Provide the (X, Y) coordinate of the cell's center where the given text is located.  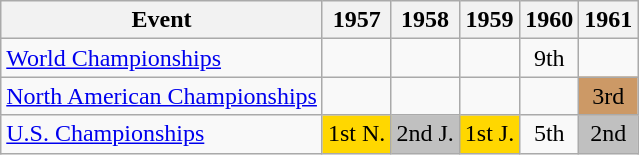
U.S. Championships (162, 134)
1958 (425, 20)
5th (550, 134)
3rd (608, 96)
North American Championships (162, 96)
1960 (550, 20)
1959 (489, 20)
2nd (608, 134)
1st N. (356, 134)
World Championships (162, 58)
Event (162, 20)
1957 (356, 20)
9th (550, 58)
1st J. (489, 134)
2nd J. (425, 134)
1961 (608, 20)
